Output the [X, Y] coordinate of the center of the cell containing the given text.  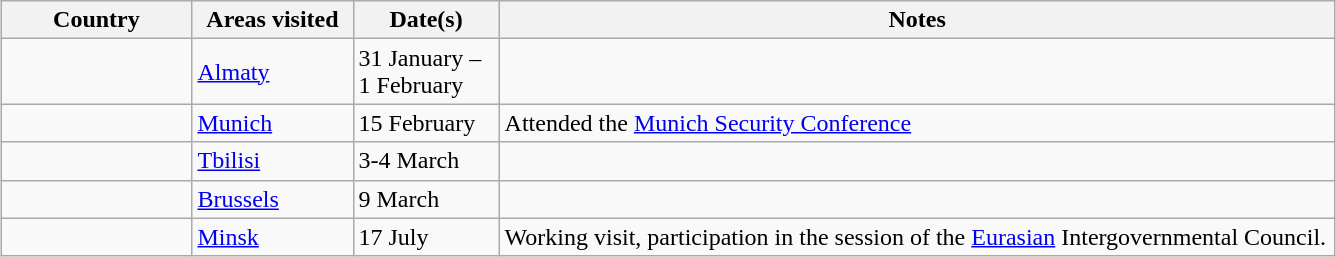
3-4 March [426, 161]
Tbilisi [272, 161]
Minsk [272, 237]
Munich [272, 123]
Working visit, participation in the session of the Eurasian Intergovernmental Council. [917, 237]
17 July [426, 237]
Brussels [272, 199]
Country [96, 20]
Attended the Munich Security Conference [917, 123]
Date(s) [426, 20]
Notes [917, 20]
Almaty [272, 72]
15 February [426, 123]
9 March [426, 199]
Areas visited [272, 20]
31 January – 1 February [426, 72]
